Search for the cell housing the specified text and yield its (x, y) center coordinate. 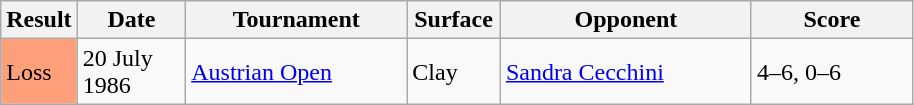
Score (832, 20)
Loss (39, 72)
Austrian Open (296, 72)
Date (132, 20)
Clay (454, 72)
Tournament (296, 20)
4–6, 0–6 (832, 72)
Opponent (626, 20)
20 July 1986 (132, 72)
Surface (454, 20)
Sandra Cecchini (626, 72)
Result (39, 20)
